Determine the (x, y) coordinate at the center of the cell enclosing the given text.  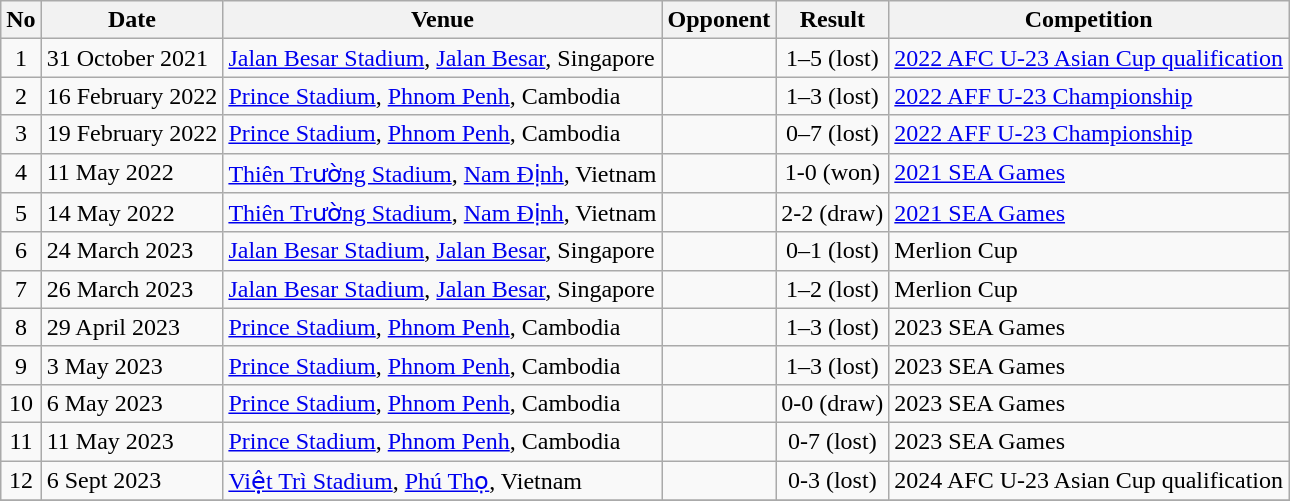
Result (832, 20)
10 (21, 403)
29 April 2023 (132, 327)
7 (21, 289)
0-0 (draw) (832, 403)
3 (21, 134)
6 May 2023 (132, 403)
8 (21, 327)
Competition (1089, 20)
5 (21, 213)
Việt Trì Stadium, Phú Thọ, Vietnam (442, 480)
26 March 2023 (132, 289)
No (21, 20)
1–2 (lost) (832, 289)
Venue (442, 20)
11 May 2022 (132, 173)
Date (132, 20)
0-3 (lost) (832, 480)
24 March 2023 (132, 251)
1–5 (lost) (832, 58)
2-2 (draw) (832, 213)
1 (21, 58)
6 (21, 251)
0–7 (lost) (832, 134)
9 (21, 365)
6 Sept 2023 (132, 480)
31 October 2021 (132, 58)
11 (21, 441)
19 February 2022 (132, 134)
2024 AFC U-23 Asian Cup qualification (1089, 480)
14 May 2022 (132, 213)
0–1 (lost) (832, 251)
0-7 (lost) (832, 441)
11 May 2023 (132, 441)
4 (21, 173)
2 (21, 96)
16 February 2022 (132, 96)
Opponent (719, 20)
2022 AFC U-23 Asian Cup qualification (1089, 58)
1-0 (won) (832, 173)
12 (21, 480)
3 May 2023 (132, 365)
